Capture the cell that displays the provided text and extract its (x, y) central coordinate. 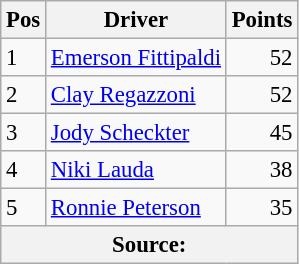
Pos (24, 20)
45 (262, 133)
Source: (150, 245)
Niki Lauda (136, 170)
38 (262, 170)
1 (24, 58)
2 (24, 95)
Emerson Fittipaldi (136, 58)
4 (24, 170)
Clay Regazzoni (136, 95)
35 (262, 208)
Jody Scheckter (136, 133)
Points (262, 20)
Ronnie Peterson (136, 208)
5 (24, 208)
Driver (136, 20)
3 (24, 133)
